Identify which cell holds the provided text, then report its (X, Y) central coordinate. 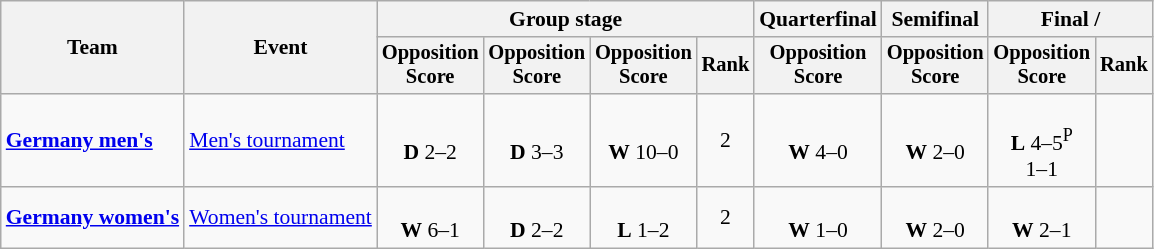
W 2–1 (1042, 218)
Event (280, 48)
L 1–2 (644, 218)
Team (92, 48)
D 3–3 (536, 140)
W 1–0 (818, 218)
W 10–0 (644, 140)
W 6–1 (430, 218)
L 4–5P1–1 (1042, 140)
Germany men's (92, 140)
Final / (1070, 19)
Quarterfinal (818, 19)
W 4–0 (818, 140)
Germany women's (92, 218)
Group stage (566, 19)
Men's tournament (280, 140)
Women's tournament (280, 218)
Semifinal (936, 19)
